Detect which cell encompasses the target text, then output its [X, Y] center coordinate. 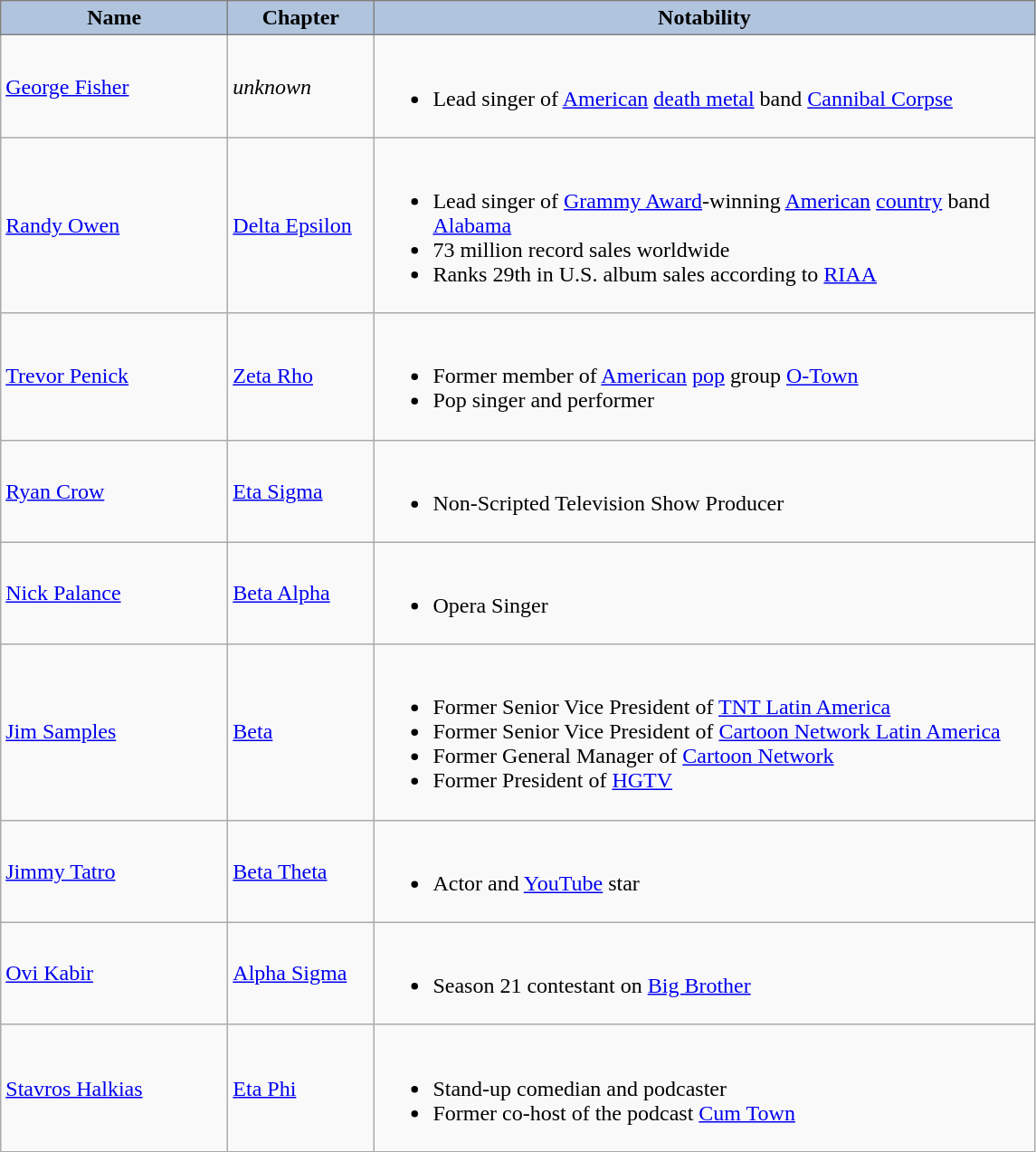
Beta [300, 732]
Ovi Kabir [114, 974]
Nick Palance [114, 594]
Alpha Sigma [300, 974]
Eta Sigma [300, 490]
Ryan Crow [114, 490]
unknown [300, 87]
Jim Samples [114, 732]
Stand-up comedian and podcasterFormer co-host of the podcast Cum Town [704, 1088]
Chapter [300, 18]
Jimmy Tatro [114, 871]
Season 21 contestant on Big Brother [704, 974]
Lead singer of Grammy Award-winning American country band Alabama73 million record sales worldwideRanks 29th in U.S. album sales according to RIAA [704, 225]
Trevor Penick [114, 376]
Opera Singer [704, 594]
Former member of American pop group O-TownPop singer and performer [704, 376]
George Fisher [114, 87]
Delta Epsilon [300, 225]
Eta Phi [300, 1088]
Name [114, 18]
Beta Alpha [300, 594]
Notability [704, 18]
Actor and YouTube star [704, 871]
Stavros Halkias [114, 1088]
Non-Scripted Television Show Producer [704, 490]
Randy Owen [114, 225]
Zeta Rho [300, 376]
Lead singer of American death metal band Cannibal Corpse [704, 87]
Beta Theta [300, 871]
